Find where the given text appears and provide that cell's center as (X, Y) coordinate. 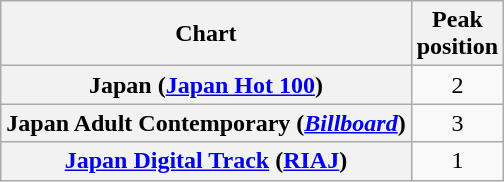
Peakposition (457, 34)
Japan Digital Track (RIAJ) (206, 161)
3 (457, 123)
1 (457, 161)
Japan (Japan Hot 100) (206, 85)
2 (457, 85)
Japan Adult Contemporary (Billboard) (206, 123)
Chart (206, 34)
